Locate the cell with the specified text and output its (x, y) center coordinate. 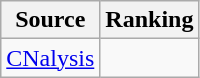
Ranking (150, 20)
CNalysis (50, 58)
Source (50, 20)
